Provide the (x, y) coordinate of the cell's center where the given text is located.  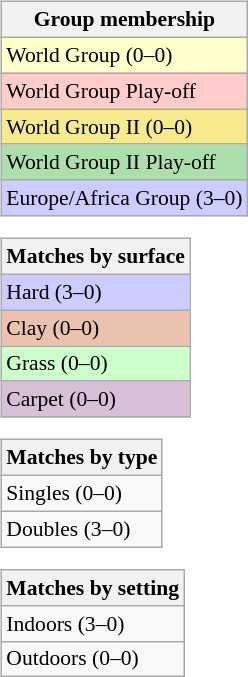
Matches by setting (92, 588)
Group membership (124, 20)
World Group II Play-off (124, 162)
Outdoors (0–0) (92, 659)
Europe/Africa Group (3–0) (124, 198)
Indoors (3–0) (92, 623)
World Group Play-off (124, 91)
Grass (0–0) (96, 364)
World Group II (0–0) (124, 127)
World Group (0–0) (124, 55)
Doubles (3–0) (82, 529)
Clay (0–0) (96, 328)
Hard (3–0) (96, 292)
Singles (0–0) (82, 494)
Carpet (0–0) (96, 399)
Matches by type (82, 458)
Matches by surface (96, 257)
